From the cell containing the given text, extract its center point as [x, y] coordinate. 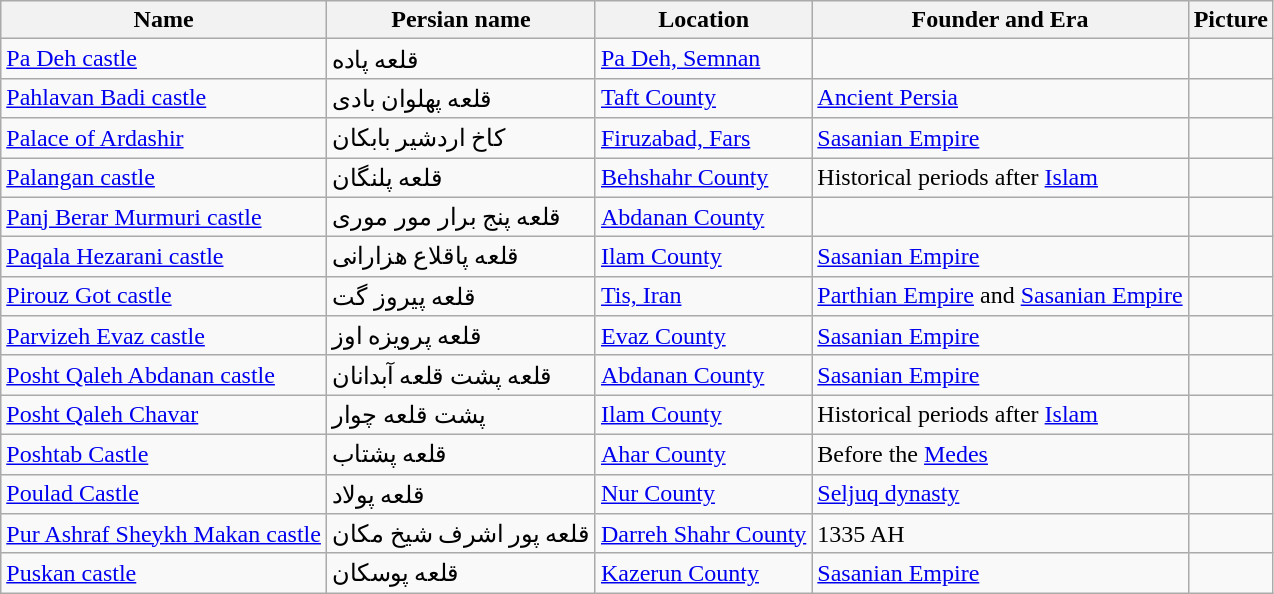
قلعه پاقلاع هزارانی [460, 257]
Kazerun County [703, 573]
Parthian Empire and Sasanian Empire [1000, 296]
Behshahr County [703, 178]
Tis, Iran [703, 296]
Darreh Shahr County [703, 534]
قلعه پرویزه اوز [460, 336]
Pa Deh castle [164, 59]
کاخ اردشیر بابکان [460, 138]
Picture [1230, 20]
Persian name [460, 20]
Ahar County [703, 454]
Poulad Castle [164, 494]
قلعه پولاد [460, 494]
Evaz County [703, 336]
Location [703, 20]
Pa Deh, Semnan [703, 59]
Name [164, 20]
Taft County [703, 98]
Posht Qaleh Abdanan castle [164, 375]
1335 AH [1000, 534]
Puskan castle [164, 573]
Before the Medes [1000, 454]
قلعه پلنگان [460, 178]
قلعه پشتاب [460, 454]
قلعه پنج برار مور موری [460, 217]
Poshtab Castle [164, 454]
قلعه پوسکان [460, 573]
Nur County [703, 494]
قلعه پهلوان بادی [460, 98]
Ancient Persia [1000, 98]
Parvizeh Evaz castle [164, 336]
Pirouz Got castle [164, 296]
Panj Berar Murmuri castle [164, 217]
Seljuq dynasty [1000, 494]
Founder and Era [1000, 20]
قلعه پاده [460, 59]
قلعه پور اشرف شیخ مکان [460, 534]
پشت قلعه چوار [460, 415]
قلعه پشت قلعه آبدانان [460, 375]
Pur Ashraf Sheykh Makan castle [164, 534]
Pahlavan Badi castle [164, 98]
Palangan castle [164, 178]
Firuzabad, Fars [703, 138]
Posht Qaleh Chavar [164, 415]
Paqala Hezarani castle [164, 257]
Palace of Ardashir [164, 138]
قلعه پیروز گت [460, 296]
